Pinpoint the cell where the given text exists, returning its (x, y) midpoint coordinate. 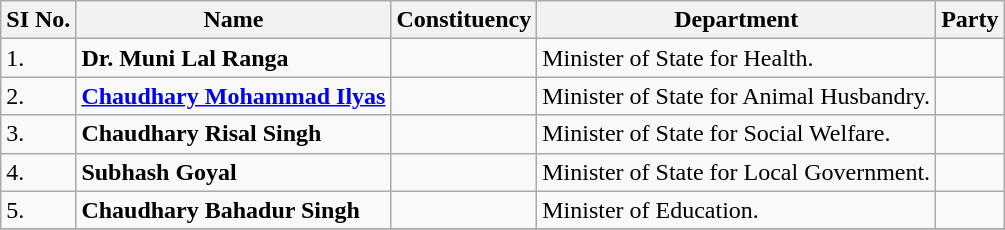
2. (38, 96)
5. (38, 210)
Minister of State for Social Welfare. (736, 134)
Minister of State for Local Government. (736, 172)
Department (736, 20)
Minister of State for Health. (736, 58)
Constituency (464, 20)
Minister of State for Animal Husbandry. (736, 96)
Chaudhary Risal Singh (234, 134)
Minister of Education. (736, 210)
SI No. (38, 20)
Name (234, 20)
Subhash Goyal (234, 172)
1. (38, 58)
3. (38, 134)
Chaudhary Bahadur Singh (234, 210)
Dr. Muni Lal Ranga (234, 58)
4. (38, 172)
Chaudhary Mohammad Ilyas (234, 96)
Party (970, 20)
